Locate the cell with the specified text and output its (X, Y) center coordinate. 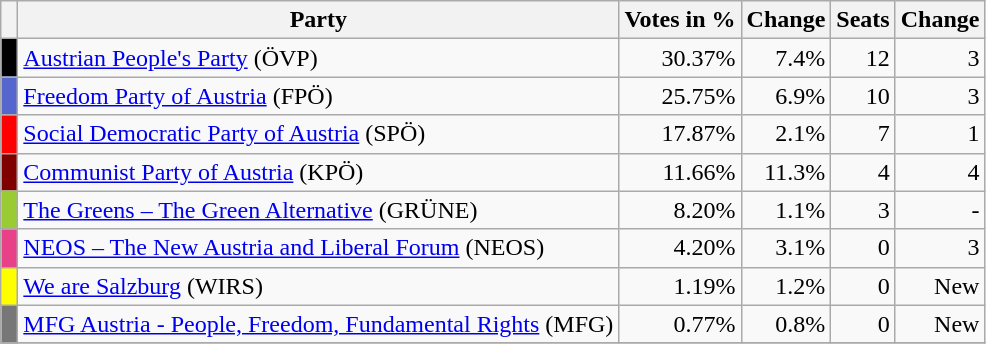
4.20% (680, 248)
11.3% (786, 172)
30.37% (680, 58)
8.20% (680, 210)
Communist Party of Austria (KPÖ) (318, 172)
We are Salzburg (WIRS) (318, 286)
25.75% (680, 96)
0.77% (680, 324)
1.2% (786, 286)
Freedom Party of Austria (FPÖ) (318, 96)
10 (863, 96)
2.1% (786, 134)
7 (863, 134)
1 (940, 134)
0.8% (786, 324)
- (940, 210)
3.1% (786, 248)
1.1% (786, 210)
Votes in % (680, 20)
1.19% (680, 286)
Austrian People's Party (ÖVP) (318, 58)
Seats (863, 20)
MFG Austria - People, Freedom, Fundamental Rights (MFG) (318, 324)
Party (318, 20)
The Greens – The Green Alternative (GRÜNE) (318, 210)
11.66% (680, 172)
17.87% (680, 134)
6.9% (786, 96)
Social Democratic Party of Austria (SPÖ) (318, 134)
NEOS – The New Austria and Liberal Forum (NEOS) (318, 248)
7.4% (786, 58)
12 (863, 58)
